Extract the (x, y) coordinate from the center of the cell holding the provided text.  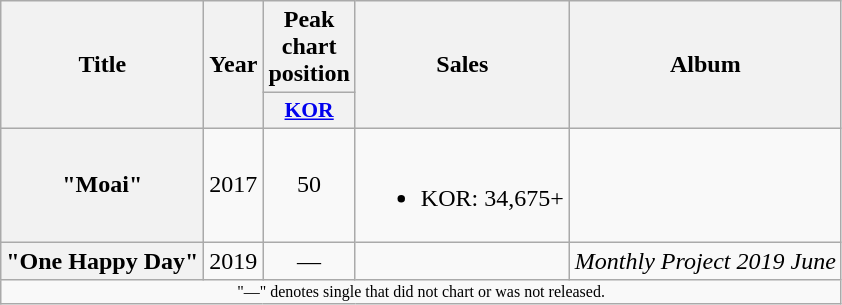
2019 (234, 261)
— (309, 261)
"—" denotes single that did not chart or was not released. (422, 292)
Sales (462, 65)
2017 (234, 184)
KOR (309, 111)
Monthly Project 2019 June (705, 261)
Year (234, 65)
KOR: 34,675+ (462, 184)
Title (102, 65)
"One Happy Day" (102, 261)
50 (309, 184)
"Moai" (102, 184)
Peakchartposition (309, 47)
Album (705, 65)
